Capture the cell that displays the provided text and extract its (X, Y) central coordinate. 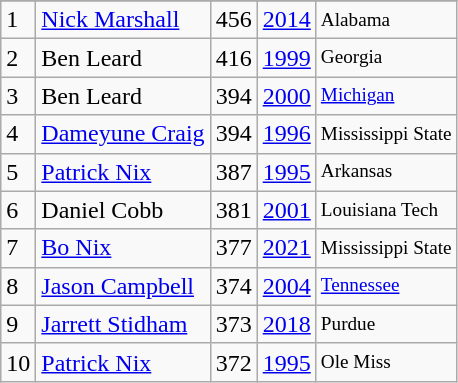
456 (234, 20)
2018 (286, 324)
3 (18, 96)
377 (234, 248)
Jason Campbell (123, 286)
1 (18, 20)
2021 (286, 248)
Jarrett Stidham (123, 324)
6 (18, 210)
9 (18, 324)
2000 (286, 96)
8 (18, 286)
Purdue (386, 324)
Ole Miss (386, 362)
Dameyune Craig (123, 134)
416 (234, 58)
2 (18, 58)
Louisiana Tech (386, 210)
2004 (286, 286)
374 (234, 286)
Alabama (386, 20)
Daniel Cobb (123, 210)
Nick Marshall (123, 20)
373 (234, 324)
1999 (286, 58)
372 (234, 362)
10 (18, 362)
1996 (286, 134)
381 (234, 210)
Bo Nix (123, 248)
387 (234, 172)
Tennessee (386, 286)
2014 (286, 20)
Arkansas (386, 172)
2001 (286, 210)
7 (18, 248)
5 (18, 172)
4 (18, 134)
Georgia (386, 58)
Michigan (386, 96)
